Provide the [x, y] coordinate of the cell's center where the given text is located.  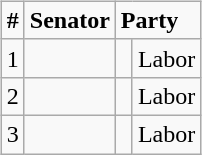
Senator [70, 20]
3 [12, 134]
# [12, 20]
Party [158, 20]
1 [12, 58]
2 [12, 96]
